For the text-containing cell, return its midpoint in (X, Y) coordinate format. 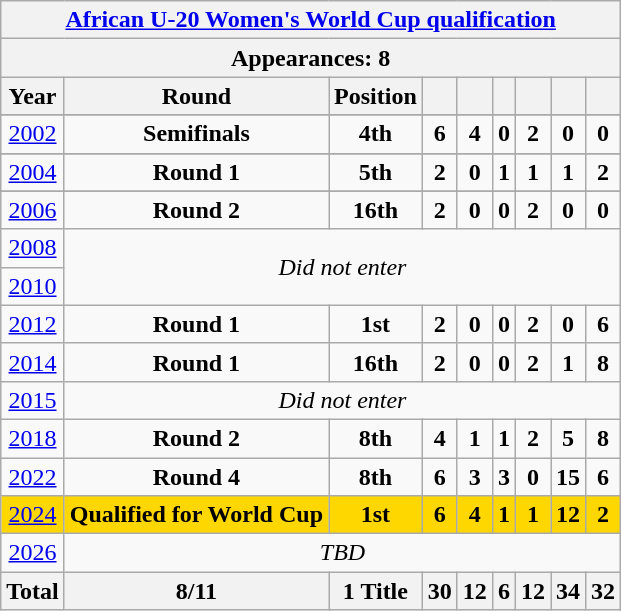
1 Title (376, 591)
34 (568, 591)
Year (33, 96)
Round 4 (196, 477)
5 (568, 438)
2010 (33, 286)
2002 (33, 134)
Qualified for World Cup (196, 515)
2014 (33, 362)
2026 (33, 553)
Semifinals (196, 134)
30 (440, 591)
5th (376, 172)
2008 (33, 248)
8/11 (196, 591)
2004 (33, 172)
2012 (33, 324)
Round (196, 96)
15 (568, 477)
2006 (33, 210)
4th (376, 134)
2018 (33, 438)
Total (33, 591)
Appearances: 8 (311, 58)
2015 (33, 400)
2022 (33, 477)
African U-20 Women's World Cup qualification (311, 20)
32 (604, 591)
2024 (33, 515)
Position (376, 96)
TBD (342, 553)
